Output the [X, Y] coordinate of the center of the cell containing the given text.  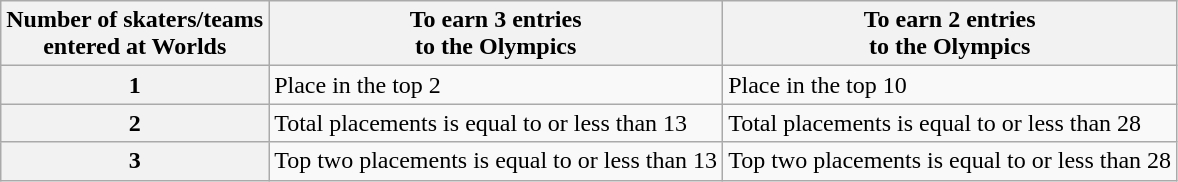
1 [135, 85]
Top two placements is equal to or less than 13 [496, 161]
Place in the top 10 [950, 85]
Total placements is equal to or less than 13 [496, 123]
3 [135, 161]
Place in the top 2 [496, 85]
Top two placements is equal to or less than 28 [950, 161]
2 [135, 123]
To earn 3 entries to the Olympics [496, 34]
Number of skaters/teams entered at Worlds [135, 34]
To earn 2 entries to the Olympics [950, 34]
Total placements is equal to or less than 28 [950, 123]
